Extract the [x, y] coordinate from the center of the cell holding the provided text.  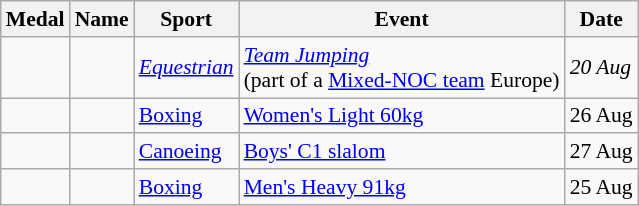
25 Aug [602, 187]
Canoeing [186, 152]
Sport [186, 19]
Equestrian [186, 68]
Men's Heavy 91kg [402, 187]
Medal [36, 19]
Name [102, 19]
20 Aug [602, 68]
Date [602, 19]
Women's Light 60kg [402, 116]
Event [402, 19]
26 Aug [602, 116]
27 Aug [602, 152]
Team Jumping(part of a Mixed-NOC team Europe) [402, 68]
Boys' C1 slalom [402, 152]
